Locate the cell with the specified text and output its [X, Y] center coordinate. 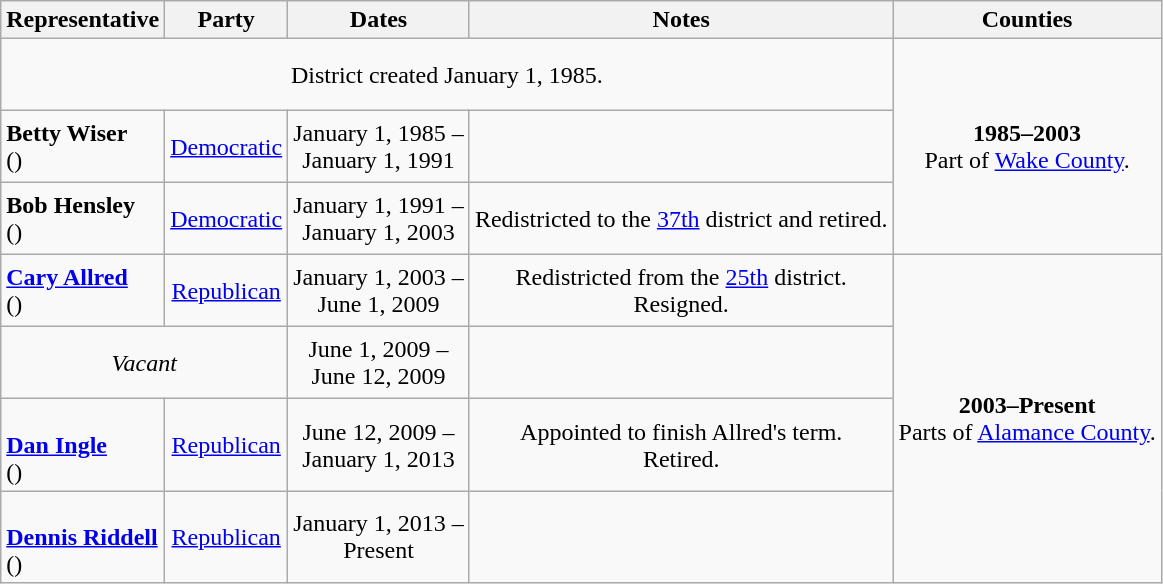
Redistricted from the 25th district. Resigned. [681, 291]
January 1, 1985 – January 1, 1991 [379, 147]
Dates [379, 20]
Appointed to finish Allred's term. Retired. [681, 445]
Counties [1027, 20]
January 1, 1991 – January 1, 2003 [379, 219]
District created January 1, 1985. [447, 75]
Bob Hensley() [83, 219]
Representative [83, 20]
Dan Ingle() [83, 445]
January 1, 2013 – Present [379, 537]
Betty Wiser() [83, 147]
January 1, 2003 – June 1, 2009 [379, 291]
Dennis Riddell() [83, 537]
2003–Present Parts of Alamance County. [1027, 419]
Vacant [144, 363]
1985–2003 Part of Wake County. [1027, 147]
Cary Allred() [83, 291]
Redistricted to the 37th district and retired. [681, 219]
June 1, 2009 – June 12, 2009 [379, 363]
Notes [681, 20]
Party [226, 20]
June 12, 2009 – January 1, 2013 [379, 445]
